From the cell containing the given text, extract its center point as (x, y) coordinate. 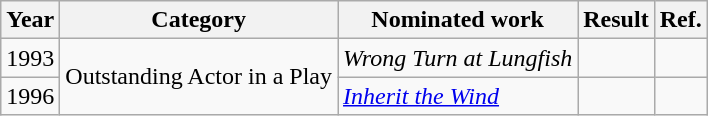
1996 (30, 96)
Wrong Turn at Lungfish (458, 58)
Outstanding Actor in a Play (199, 77)
Result (616, 20)
Inherit the Wind (458, 96)
1993 (30, 58)
Year (30, 20)
Category (199, 20)
Nominated work (458, 20)
Ref. (680, 20)
